From the cell containing the given text, extract its center point as (x, y) coordinate. 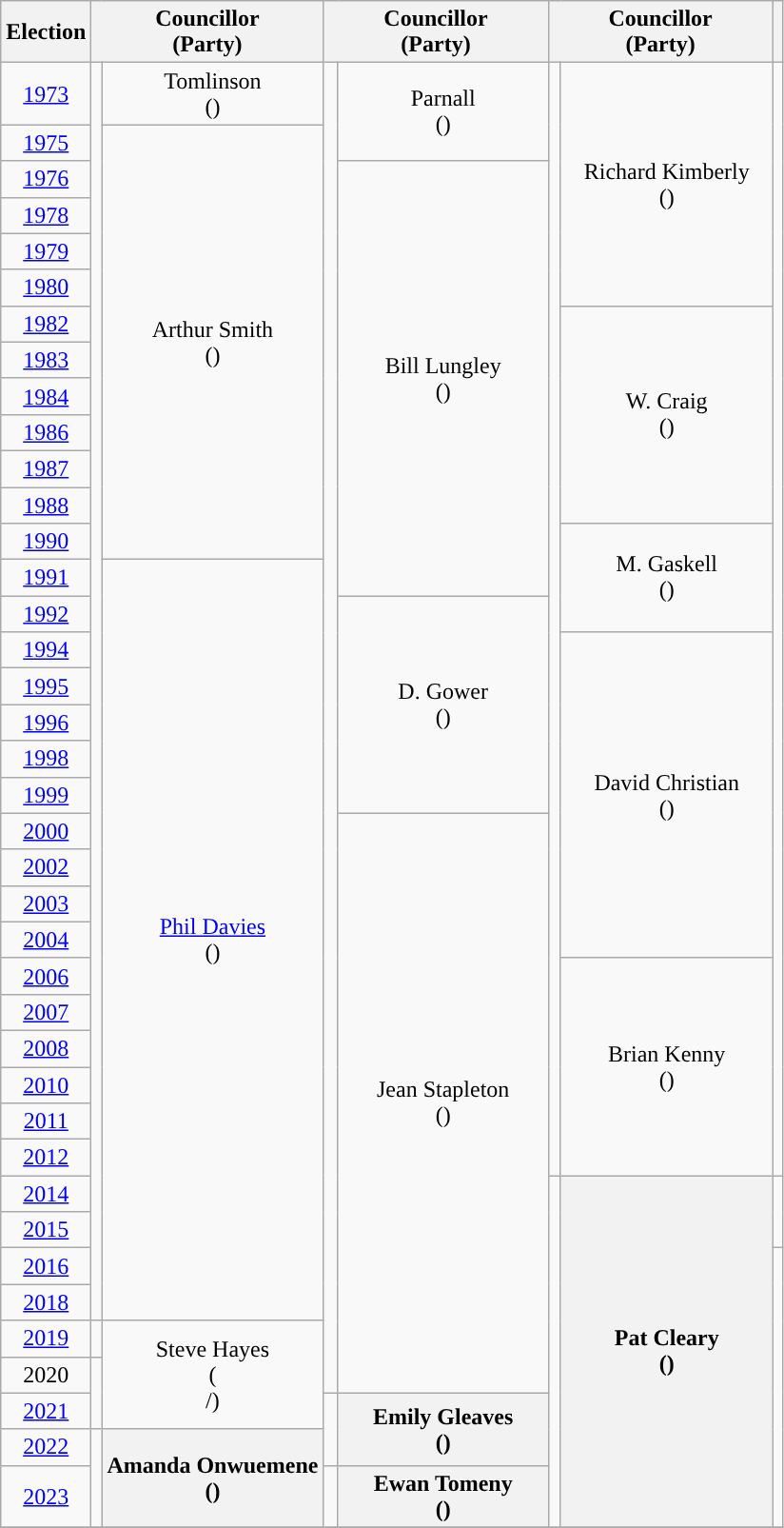
2018 (46, 1302)
2022 (46, 1447)
1998 (46, 759)
D. Gower() (443, 704)
1991 (46, 578)
Parnall() (443, 112)
1996 (46, 723)
Richard Kimberly() (666, 185)
1992 (46, 614)
Bill Lungley() (443, 379)
1995 (46, 686)
1976 (46, 179)
Arthur Smith() (213, 343)
1990 (46, 542)
2015 (46, 1230)
2014 (46, 1194)
2007 (46, 1012)
1973 (46, 93)
Election (46, 32)
Ewan Tomeny() (443, 1497)
Phil Davies() (213, 941)
1980 (46, 288)
Amanda Onwuemene() (213, 1478)
2000 (46, 831)
2023 (46, 1497)
Steve Hayes(/) (213, 1375)
M. Gaskell() (666, 578)
2019 (46, 1339)
1979 (46, 251)
1983 (46, 360)
1987 (46, 468)
Emily Gleaves() (443, 1429)
2021 (46, 1411)
1984 (46, 396)
2003 (46, 903)
2008 (46, 1048)
1994 (46, 650)
Brian Kenny() (666, 1066)
1975 (46, 143)
2002 (46, 867)
Pat Cleary() (666, 1352)
2012 (46, 1158)
1986 (46, 432)
Jean Stapleton() (443, 1102)
2004 (46, 940)
2016 (46, 1266)
2010 (46, 1084)
1988 (46, 506)
Tomlinson() (213, 93)
1978 (46, 215)
2006 (46, 976)
2020 (46, 1375)
1982 (46, 324)
W. Craig() (666, 414)
David Christian() (666, 796)
2011 (46, 1121)
1999 (46, 795)
